Pinpoint the cell where the given text exists, returning its (X, Y) midpoint coordinate. 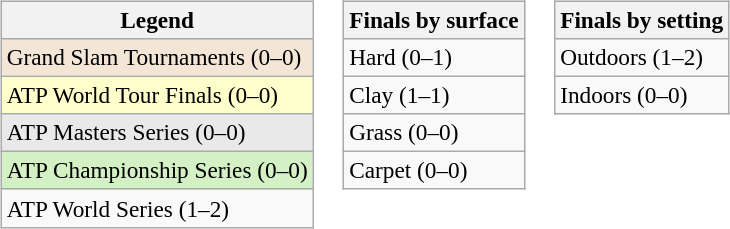
ATP World Tour Finals (0–0) (157, 95)
ATP World Series (1–2) (157, 208)
ATP Masters Series (0–0) (157, 133)
Indoors (0–0) (642, 95)
ATP Championship Series (0–0) (157, 171)
Grass (0–0) (434, 133)
Hard (0–1) (434, 57)
Clay (1–1) (434, 95)
Finals by surface (434, 20)
Outdoors (1–2) (642, 57)
Legend (157, 20)
Carpet (0–0) (434, 171)
Grand Slam Tournaments (0–0) (157, 57)
Finals by setting (642, 20)
